Locate the cell with the specified text and output its (X, Y) center coordinate. 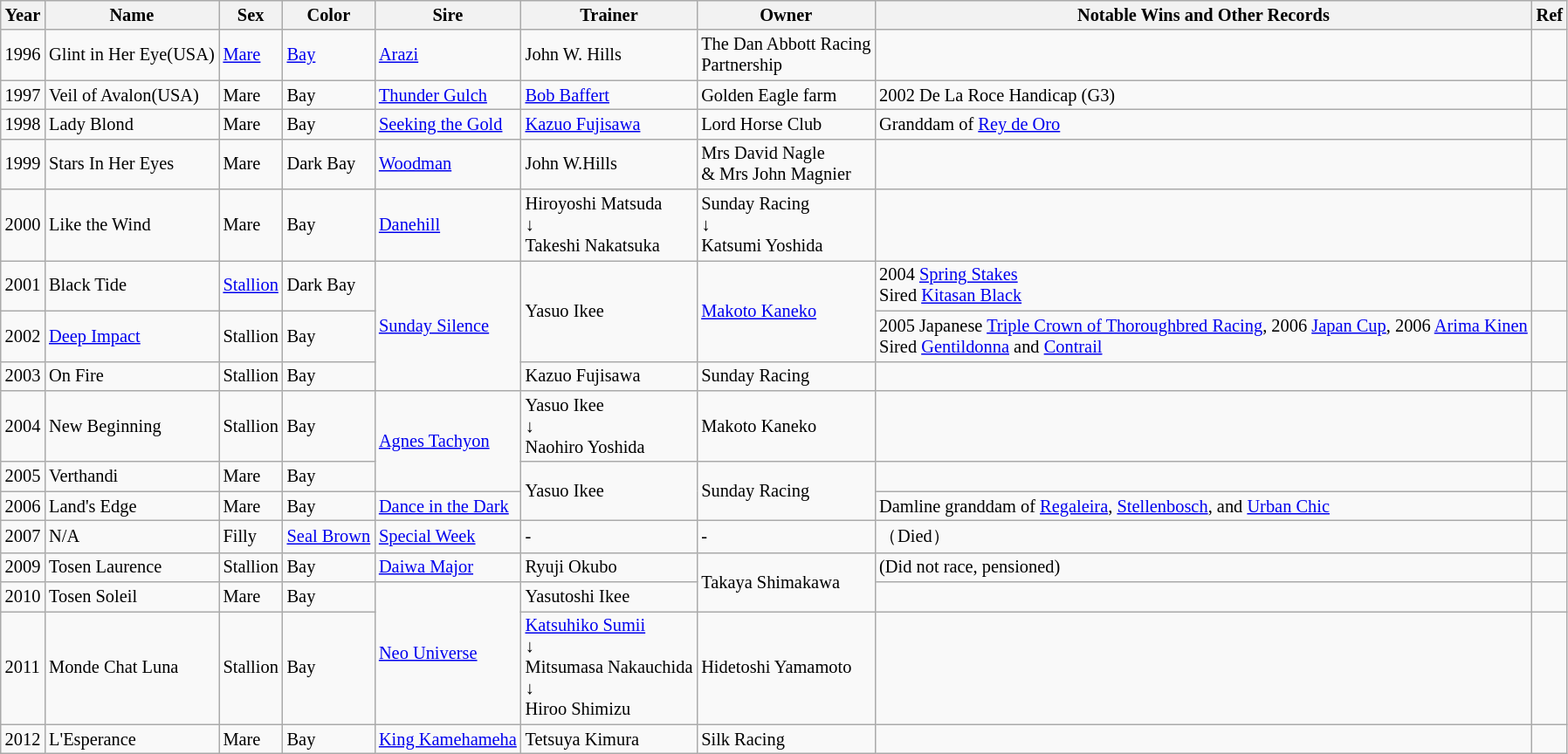
King Kamehameha (448, 739)
1996 (23, 55)
Sire (448, 15)
Damline granddam of Regaleira, Stellenbosch, and Urban Chic (1203, 506)
Deep Impact (131, 336)
Thunder Gulch (448, 95)
Daiwa Major (448, 567)
Granddam of Rey de Oro (1203, 124)
Owner (786, 15)
Takaya Shimakawa (786, 581)
（Died） (1203, 536)
Stars In Her Eyes (131, 164)
Neo Universe (448, 653)
Sunday Racing↓Katsumi Yoshida (786, 225)
Woodman (448, 164)
Yasutoshi Ikee (609, 597)
Dance in the Dark (448, 506)
The Dan Abbott RacingPartnership (786, 55)
Monde Chat Luna (131, 668)
1997 (23, 95)
2005 (23, 476)
Lady Blond (131, 124)
Ref (1550, 15)
On Fire (131, 376)
Year (23, 15)
Seal Brown (328, 536)
Like the Wind (131, 225)
Color (328, 15)
Silk Racing (786, 739)
Tetsuya Kimura (609, 739)
2007 (23, 536)
2002 De La Roce Handicap (G3) (1203, 95)
Trainer (609, 15)
Verthandi (131, 476)
Name (131, 15)
N/A (131, 536)
Ryuji Okubo (609, 567)
2011 (23, 668)
Tosen Laurence (131, 567)
Hiroyoshi Matsuda↓Takeshi Nakatsuka (609, 225)
2003 (23, 376)
2002 (23, 336)
Lord Horse Club (786, 124)
2004 (23, 426)
2012 (23, 739)
Katsuhiko Sumii↓Mitsumasa Nakauchida↓Hiroo Shimizu (609, 668)
Filly (251, 536)
Sunday Silence (448, 325)
(Did not race, pensioned) (1203, 567)
1999 (23, 164)
2000 (23, 225)
John W.Hills (609, 164)
Notable Wins and Other Records (1203, 15)
2005 Japanese Triple Crown of Thoroughbred Racing, 2006 Japan Cup, 2006 Arima KinenSired Gentildonna and Contrail (1203, 336)
Danehill (448, 225)
Seeking the Gold (448, 124)
2010 (23, 597)
New Beginning (131, 426)
L'Esperance (131, 739)
2006 (23, 506)
1998 (23, 124)
2001 (23, 285)
Glint in Her Eye(USA) (131, 55)
Special Week (448, 536)
Arazi (448, 55)
Land's Edge (131, 506)
Sex (251, 15)
Veil of Avalon(USA) (131, 95)
John W. Hills (609, 55)
Tosen Soleil (131, 597)
Bob Baffert (609, 95)
Yasuo Ikee↓Naohiro Yoshida (609, 426)
Agnes Tachyon (448, 440)
Golden Eagle farm (786, 95)
Mrs David Nagle& Mrs John Magnier (786, 164)
2009 (23, 567)
2004 Spring StakesSired Kitasan Black (1203, 285)
Black Tide (131, 285)
Hidetoshi Yamamoto (786, 668)
